Locate the cell with the specified text and output its (x, y) center coordinate. 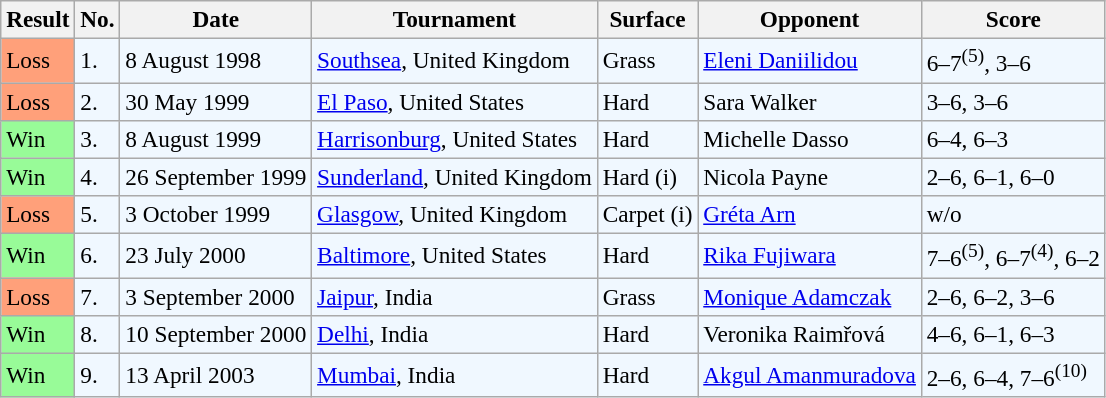
Sara Walker (810, 101)
1. (98, 60)
9. (98, 375)
Delhi, India (455, 334)
Sunderland, United Kingdom (455, 177)
2–6, 6–2, 3–6 (1013, 296)
2. (98, 101)
2–6, 6–4, 7–6(10) (1013, 375)
Rika Fujiwara (810, 255)
Score (1013, 19)
13 April 2003 (216, 375)
Result (38, 19)
3 September 2000 (216, 296)
8. (98, 334)
Glasgow, United Kingdom (455, 214)
7. (98, 296)
6–4, 6–3 (1013, 139)
Michelle Dasso (810, 139)
3 October 1999 (216, 214)
10 September 2000 (216, 334)
7–6(5), 6–7(4), 6–2 (1013, 255)
26 September 1999 (216, 177)
Date (216, 19)
Hard (i) (648, 177)
No. (98, 19)
El Paso, United States (455, 101)
6. (98, 255)
Eleni Daniilidou (810, 60)
Akgul Amanmuradova (810, 375)
2–6, 6–1, 6–0 (1013, 177)
Mumbai, India (455, 375)
6–7(5), 3–6 (1013, 60)
Tournament (455, 19)
5. (98, 214)
Opponent (810, 19)
Baltimore, United States (455, 255)
3–6, 3–6 (1013, 101)
3. (98, 139)
8 August 1998 (216, 60)
Jaipur, India (455, 296)
Veronika Raimřová (810, 334)
23 July 2000 (216, 255)
4. (98, 177)
Monique Adamczak (810, 296)
Southsea, United Kingdom (455, 60)
w/o (1013, 214)
Carpet (i) (648, 214)
Surface (648, 19)
30 May 1999 (216, 101)
Gréta Arn (810, 214)
8 August 1999 (216, 139)
Harrisonburg, United States (455, 139)
Nicola Payne (810, 177)
4–6, 6–1, 6–3 (1013, 334)
